Capture the cell that displays the provided text and extract its (X, Y) central coordinate. 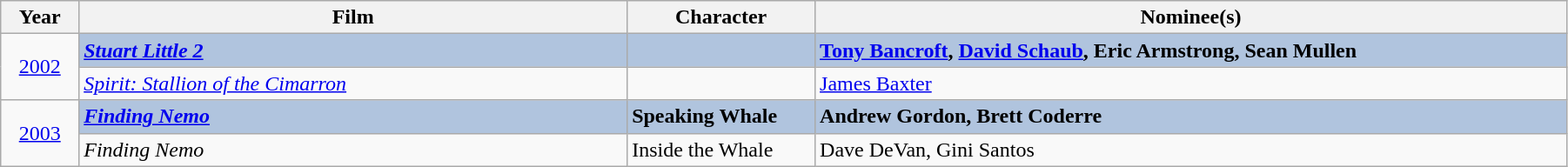
James Baxter (1191, 83)
Character (721, 17)
Speaking Whale (721, 117)
2003 (40, 133)
Spirit: Stallion of the Cimarron (353, 83)
Film (353, 17)
Andrew Gordon, Brett Coderre (1191, 117)
Nominee(s) (1191, 17)
2002 (40, 67)
Stuart Little 2 (353, 50)
Tony Bancroft, David Schaub, Eric Armstrong, Sean Mullen (1191, 50)
Year (40, 17)
Dave DeVan, Gini Santos (1191, 150)
Inside the Whale (721, 150)
